Search for the cell housing the specified text and yield its [X, Y] center coordinate. 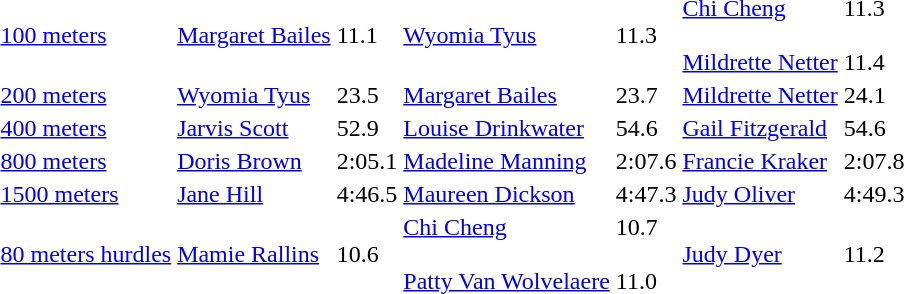
Madeline Manning [506, 161]
Jane Hill [254, 194]
4:47.3 [646, 194]
Louise Drinkwater [506, 128]
Maureen Dickson [506, 194]
Margaret Bailes [506, 95]
2:07.6 [646, 161]
Doris Brown [254, 161]
Gail Fitzgerald [760, 128]
23.7 [646, 95]
Judy Oliver [760, 194]
Mildrette Netter [760, 95]
Jarvis Scott [254, 128]
54.6 [646, 128]
Wyomia Tyus [254, 95]
52.9 [367, 128]
2:05.1 [367, 161]
4:46.5 [367, 194]
23.5 [367, 95]
Francie Kraker [760, 161]
